Return [x, y] of the center of cell containing provided text 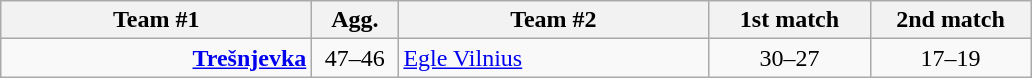
47–46 [355, 58]
30–27 [790, 58]
Egle Vilnius [554, 58]
17–19 [950, 58]
Team #2 [554, 20]
2nd match [950, 20]
Team #1 [156, 20]
Agg. [355, 20]
1st match [790, 20]
Trešnjevka [156, 58]
